From the cell containing the given text, extract its center point as (X, Y) coordinate. 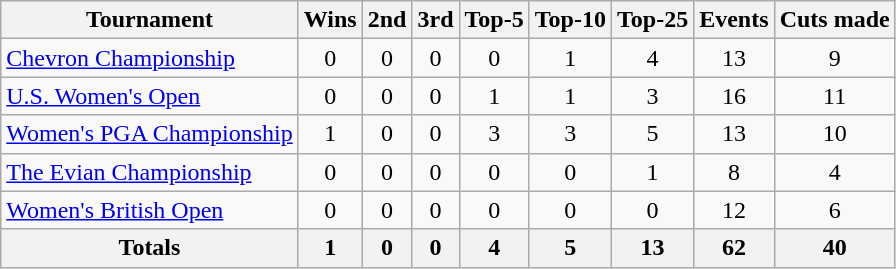
3rd (436, 20)
8 (734, 172)
Top-10 (570, 20)
Women's British Open (150, 210)
Cuts made (834, 20)
Wins (330, 20)
Top-5 (494, 20)
Events (734, 20)
Totals (150, 248)
6 (834, 210)
Chevron Championship (150, 58)
62 (734, 248)
Tournament (150, 20)
9 (834, 58)
Top-25 (652, 20)
40 (834, 248)
U.S. Women's Open (150, 96)
11 (834, 96)
12 (734, 210)
The Evian Championship (150, 172)
2nd (387, 20)
10 (834, 134)
16 (734, 96)
Women's PGA Championship (150, 134)
